Locate the cell with the specified text and output its [X, Y] center coordinate. 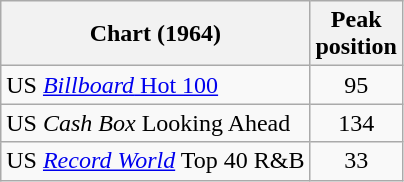
US Cash Box Looking Ahead [156, 123]
Peakposition [356, 34]
Chart (1964) [156, 34]
US Record World Top 40 R&B [156, 161]
US Billboard Hot 100 [156, 85]
134 [356, 123]
95 [356, 85]
33 [356, 161]
